Extract the (X, Y) coordinate from the center of the cell holding the provided text.  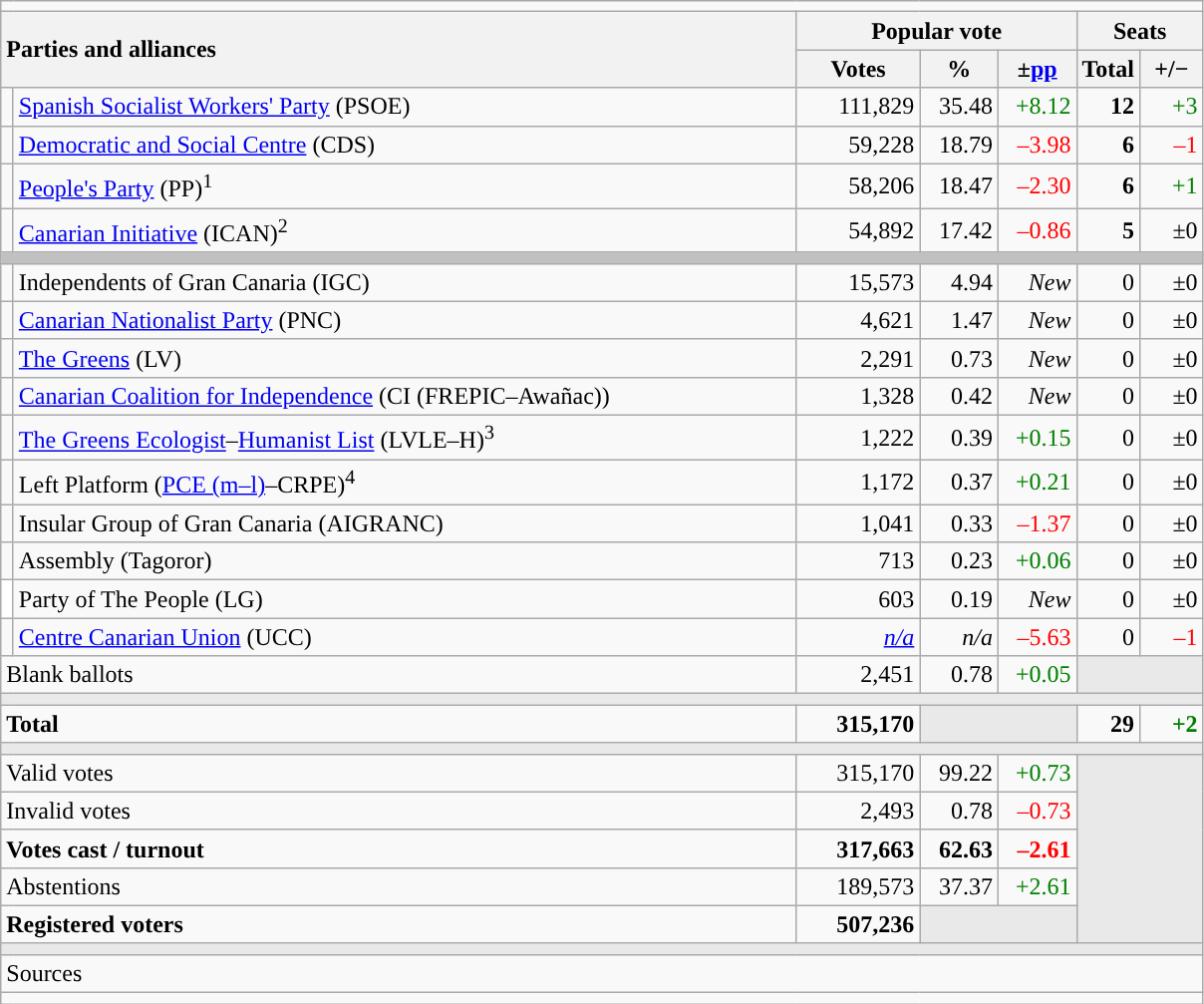
–5.63 (1037, 637)
Centre Canarian Union (UCC) (405, 637)
+3 (1172, 107)
37.37 (959, 886)
1,172 (858, 483)
–3.98 (1037, 145)
12 (1108, 107)
0.19 (959, 599)
Popular vote (937, 31)
713 (858, 561)
111,829 (858, 107)
+2.61 (1037, 886)
2,493 (858, 811)
±pp (1037, 69)
0.33 (959, 523)
The Greens (LV) (405, 358)
Registered voters (399, 924)
1,222 (858, 437)
People's Party (PP)1 (405, 185)
0.42 (959, 396)
+0.15 (1037, 437)
58,206 (858, 185)
+8.12 (1037, 107)
317,663 (858, 848)
0.73 (959, 358)
+0.21 (1037, 483)
18.47 (959, 185)
1,328 (858, 396)
2,451 (858, 675)
Votes (858, 69)
+2 (1172, 724)
5 (1108, 231)
Valid votes (399, 773)
29 (1108, 724)
The Greens Ecologist–Humanist List (LVLE–H)3 (405, 437)
0.39 (959, 437)
+0.06 (1037, 561)
+0.73 (1037, 773)
Insular Group of Gran Canaria (AIGRANC) (405, 523)
Abstentions (399, 886)
99.22 (959, 773)
Assembly (Tagoror) (405, 561)
54,892 (858, 231)
0.23 (959, 561)
Democratic and Social Centre (CDS) (405, 145)
4,621 (858, 320)
Canarian Initiative (ICAN)2 (405, 231)
507,236 (858, 924)
17.42 (959, 231)
15,573 (858, 282)
–2.61 (1037, 848)
4.94 (959, 282)
603 (858, 599)
Blank ballots (399, 675)
Seats (1140, 31)
Sources (602, 973)
18.79 (959, 145)
% (959, 69)
Independents of Gran Canaria (IGC) (405, 282)
Canarian Nationalist Party (PNC) (405, 320)
–0.86 (1037, 231)
Votes cast / turnout (399, 848)
35.48 (959, 107)
–0.73 (1037, 811)
–2.30 (1037, 185)
1,041 (858, 523)
Left Platform (PCE (m–l)–CRPE)4 (405, 483)
+1 (1172, 185)
Canarian Coalition for Independence (CI (FREPIC–Awañac)) (405, 396)
–1.37 (1037, 523)
Party of The People (LG) (405, 599)
2,291 (858, 358)
Invalid votes (399, 811)
0.37 (959, 483)
Parties and alliances (399, 50)
+0.05 (1037, 675)
Spanish Socialist Workers' Party (PSOE) (405, 107)
+/− (1172, 69)
62.63 (959, 848)
1.47 (959, 320)
189,573 (858, 886)
59,228 (858, 145)
